Detect which cell encompasses the target text, then output its (x, y) center coordinate. 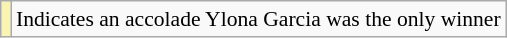
Indicates an accolade Ylona Garcia was the only winner (258, 19)
